Pinpoint the cell where the given text exists, returning its (x, y) midpoint coordinate. 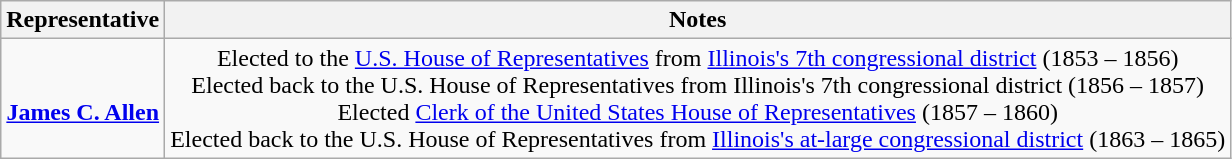
James C. Allen (83, 98)
Notes (698, 20)
Representative (83, 20)
